Scan for the cell matching the given text and deliver its (x, y) coordinate at center. 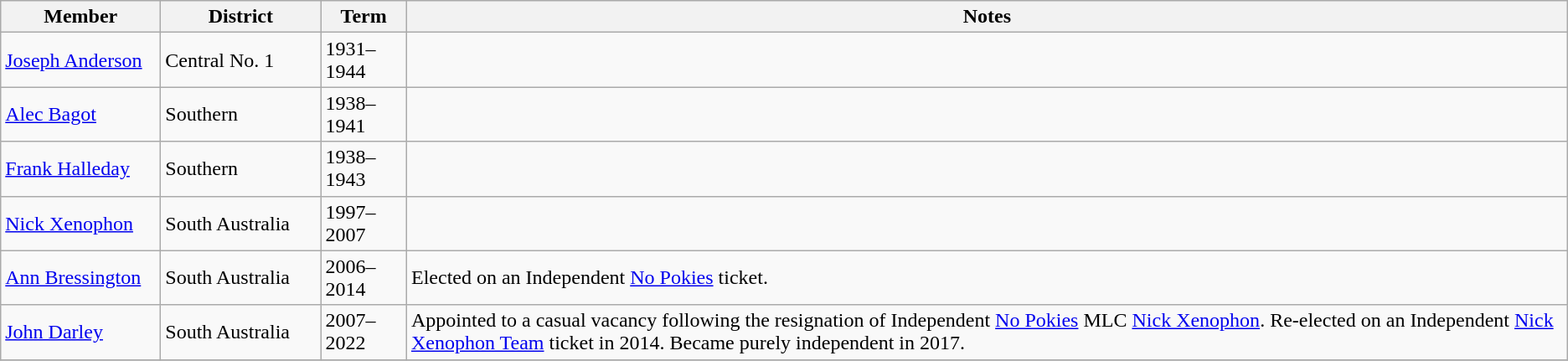
2006–2014 (364, 278)
Ann Bressington (80, 278)
2007–2022 (364, 332)
Central No. 1 (241, 60)
Frank Halleday (80, 169)
Alec Bagot (80, 114)
District (241, 17)
1997–2007 (364, 223)
Member (80, 17)
Nick Xenophon (80, 223)
Term (364, 17)
Joseph Anderson (80, 60)
Notes (987, 17)
1938–1943 (364, 169)
John Darley (80, 332)
Elected on an Independent No Pokies ticket. (987, 278)
1938–1941 (364, 114)
1931–1944 (364, 60)
